Determine the [x, y] coordinate at the center of the cell enclosing the given text.  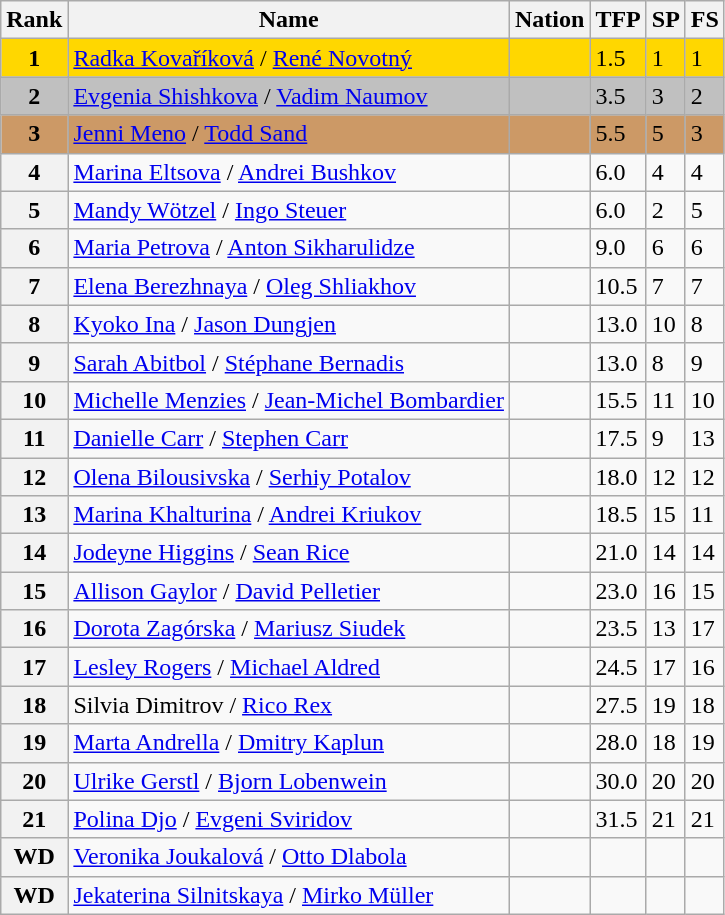
5.5 [618, 134]
23.0 [618, 591]
Marta Andrella / Dmitry Kaplun [289, 743]
Marina Eltsova / Andrei Bushkov [289, 172]
30.0 [618, 781]
27.5 [618, 705]
28.0 [618, 743]
Mandy Wötzel / Ingo Steuer [289, 210]
24.5 [618, 667]
Allison Gaylor / David Pelletier [289, 591]
TFP [618, 20]
Veronika Joukalová / Otto Dlabola [289, 857]
Polina Djo / Evgeni Sviridov [289, 819]
Name [289, 20]
Sarah Abitbol / Stéphane Bernadis [289, 362]
Dorota Zagórska / Mariusz Siudek [289, 629]
23.5 [618, 629]
Danielle Carr / Stephen Carr [289, 438]
9.0 [618, 248]
Olena Bilousivska / Serhiy Potalov [289, 477]
Michelle Menzies / Jean-Michel Bombardier [289, 400]
10.5 [618, 286]
Lesley Rogers / Michael Aldred [289, 667]
FS [704, 20]
Jekaterina Silnitskaya / Mirko Müller [289, 895]
1.5 [618, 58]
15.5 [618, 400]
Marina Khalturina / Andrei Kriukov [289, 515]
17.5 [618, 438]
Rank [34, 20]
Jodeyne Higgins / Sean Rice [289, 553]
Nation [549, 20]
Maria Petrova / Anton Sikharulidze [289, 248]
Jenni Meno / Todd Sand [289, 134]
SP [666, 20]
18.0 [618, 477]
Ulrike Gerstl / Bjorn Lobenwein [289, 781]
Silvia Dimitrov / Rico Rex [289, 705]
3.5 [618, 96]
Evgenia Shishkova / Vadim Naumov [289, 96]
21.0 [618, 553]
Elena Berezhnaya / Oleg Shliakhov [289, 286]
31.5 [618, 819]
18.5 [618, 515]
Kyoko Ina / Jason Dungjen [289, 324]
Radka Kovaříková / René Novotný [289, 58]
